Extract the (x, y) coordinate from the center of the cell holding the provided text.  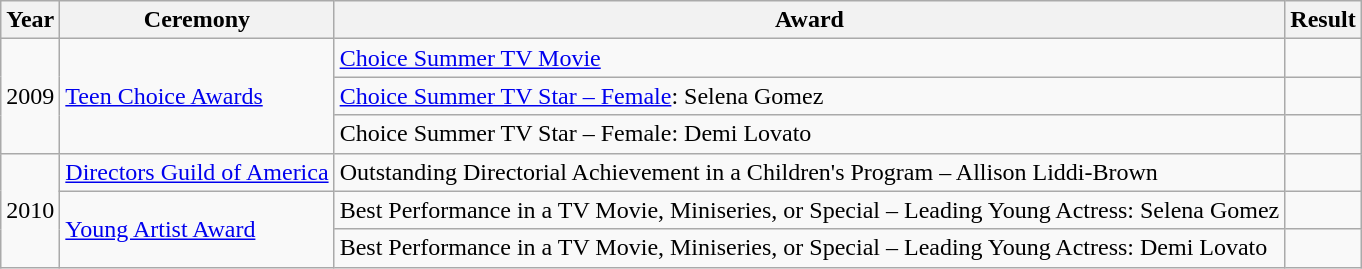
Choice Summer TV Star – Female: Selena Gomez (810, 96)
2009 (30, 96)
2010 (30, 210)
Choice Summer TV Movie (810, 58)
Award (810, 20)
Year (30, 20)
Outstanding Directorial Achievement in a Children's Program – Allison Liddi-Brown (810, 172)
Choice Summer TV Star – Female: Demi Lovato (810, 134)
Young Artist Award (197, 229)
Result (1323, 20)
Teen Choice Awards (197, 96)
Directors Guild of America (197, 172)
Ceremony (197, 20)
Best Performance in a TV Movie, Miniseries, or Special – Leading Young Actress: Demi Lovato (810, 248)
Best Performance in a TV Movie, Miniseries, or Special – Leading Young Actress: Selena Gomez (810, 210)
